Locate the cell with the specified text and output its [x, y] center coordinate. 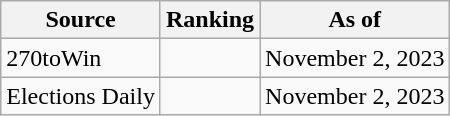
As of [355, 20]
Ranking [210, 20]
270toWin [81, 58]
Source [81, 20]
Elections Daily [81, 96]
